For the text-containing cell, return its midpoint in (X, Y) coordinate format. 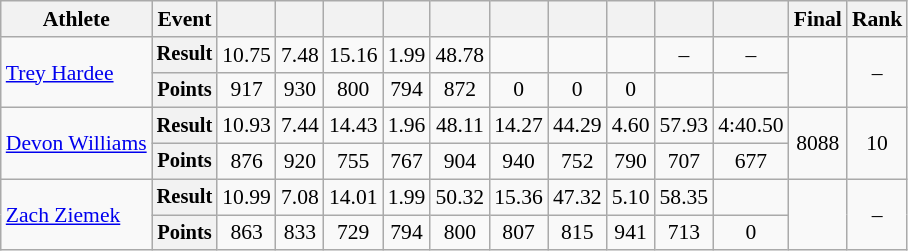
50.32 (460, 197)
Devon Williams (76, 144)
47.32 (578, 197)
8088 (818, 144)
7.44 (300, 126)
863 (246, 233)
790 (631, 162)
Zach Ziemek (76, 214)
904 (460, 162)
48.78 (460, 55)
10.93 (246, 126)
57.93 (684, 126)
707 (684, 162)
677 (750, 162)
48.11 (460, 126)
5.10 (631, 197)
807 (518, 233)
14.43 (354, 126)
7.08 (300, 197)
752 (578, 162)
Athlete (76, 19)
872 (460, 90)
Trey Hardee (76, 72)
7.48 (300, 55)
58.35 (684, 197)
14.27 (518, 126)
940 (518, 162)
930 (300, 90)
920 (300, 162)
876 (246, 162)
Rank (878, 19)
941 (631, 233)
Final (818, 19)
10.99 (246, 197)
10 (878, 144)
10.75 (246, 55)
4.60 (631, 126)
4:40.50 (750, 126)
755 (354, 162)
729 (354, 233)
44.29 (578, 126)
14.01 (354, 197)
767 (407, 162)
Event (185, 19)
833 (300, 233)
15.36 (518, 197)
1.96 (407, 126)
815 (578, 233)
917 (246, 90)
15.16 (354, 55)
713 (684, 233)
